From the cell containing the given text, extract its center point as [x, y] coordinate. 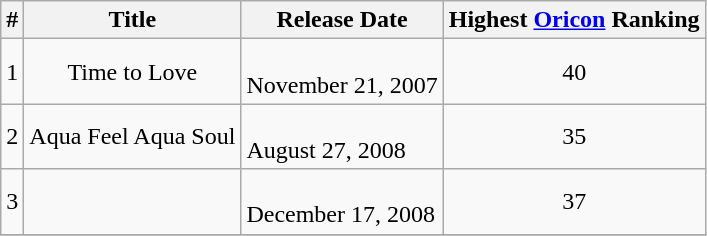
August 27, 2008 [342, 136]
Highest Oricon Ranking [574, 20]
Title [132, 20]
Time to Love [132, 72]
Release Date [342, 20]
3 [12, 202]
37 [574, 202]
40 [574, 72]
December 17, 2008 [342, 202]
35 [574, 136]
2 [12, 136]
Aqua Feel Aqua Soul [132, 136]
# [12, 20]
1 [12, 72]
November 21, 2007 [342, 72]
